From the cell containing the given text, extract its center point as (x, y) coordinate. 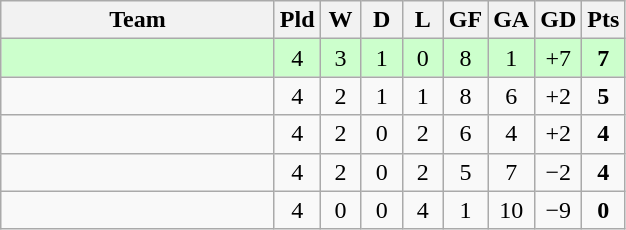
Team (138, 20)
D (382, 20)
W (340, 20)
−9 (558, 210)
Pts (604, 20)
L (422, 20)
GA (512, 20)
10 (512, 210)
GD (558, 20)
+7 (558, 58)
−2 (558, 172)
Pld (297, 20)
3 (340, 58)
GF (465, 20)
